Pinpoint the cell where the given text exists, returning its [X, Y] midpoint coordinate. 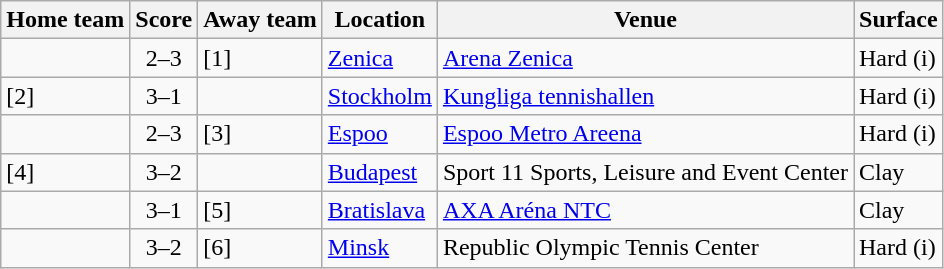
Surface [899, 20]
[5] [260, 210]
Minsk [380, 248]
Away team [260, 20]
Arena Zenica [645, 58]
Home team [66, 20]
Budapest [380, 172]
Espoo Metro Areena [645, 134]
Espoo [380, 134]
Sport 11 Sports, Leisure and Event Center [645, 172]
Score [164, 20]
[2] [66, 96]
Zenica [380, 58]
Venue [645, 20]
AXA Aréna NTC [645, 210]
Stockholm [380, 96]
Bratislava [380, 210]
[6] [260, 248]
Republic Olympic Tennis Center [645, 248]
[3] [260, 134]
[4] [66, 172]
Kungliga tennishallen [645, 96]
[1] [260, 58]
Location [380, 20]
